For the text-containing cell, return its midpoint in [X, Y] coordinate format. 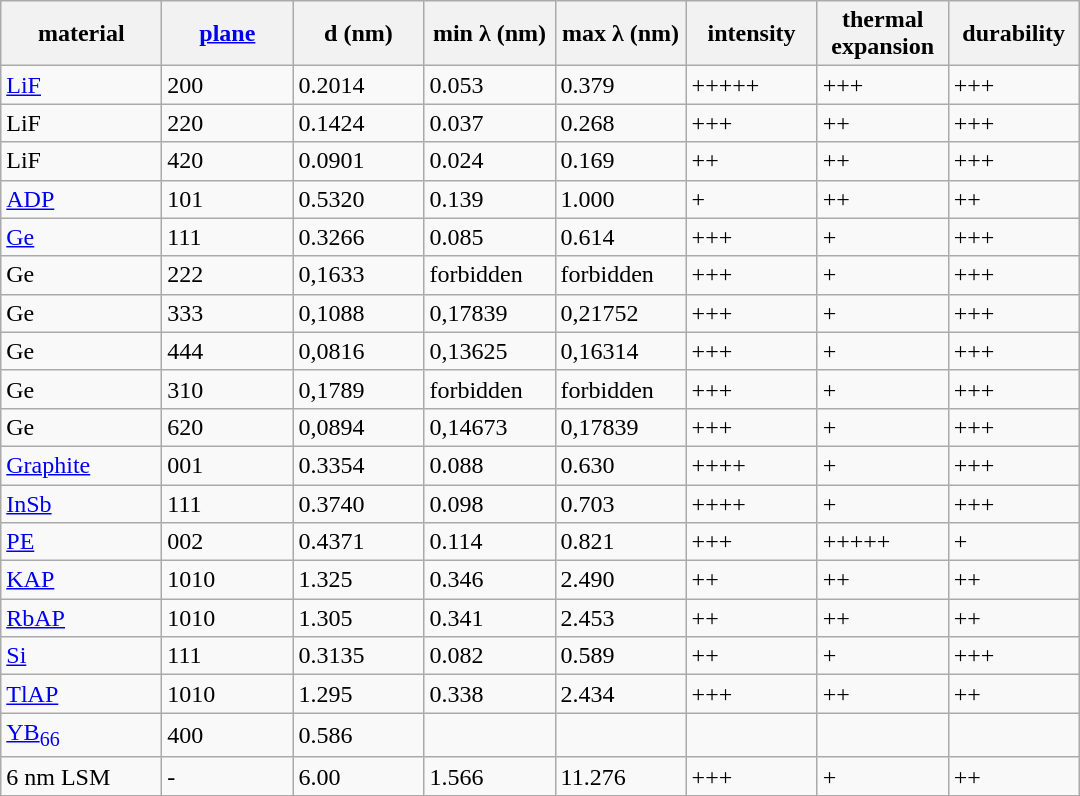
0.3740 [358, 503]
6.00 [358, 776]
002 [228, 542]
220 [228, 123]
0,14673 [490, 427]
0.346 [490, 580]
620 [228, 427]
0.139 [490, 199]
101 [228, 199]
0.037 [490, 123]
0.024 [490, 161]
0.3354 [358, 465]
PE [82, 542]
0.614 [620, 237]
0.085 [490, 237]
ADP [82, 199]
333 [228, 313]
0.1424 [358, 123]
InSb [82, 503]
0.268 [620, 123]
0,1633 [358, 275]
222 [228, 275]
2.434 [620, 694]
0.098 [490, 503]
2.490 [620, 580]
0.379 [620, 85]
11.276 [620, 776]
420 [228, 161]
0.703 [620, 503]
444 [228, 351]
0,13625 [490, 351]
max λ (nm) [620, 34]
0.169 [620, 161]
0,16314 [620, 351]
Graphite [82, 465]
0.630 [620, 465]
0.3266 [358, 237]
0.589 [620, 656]
Si [82, 656]
plane [228, 34]
6 nm LSM [82, 776]
0.053 [490, 85]
intensity [752, 34]
0.5320 [358, 199]
0,1789 [358, 389]
0.082 [490, 656]
- [228, 776]
0,1088 [358, 313]
d (nm) [358, 34]
0.114 [490, 542]
1.566 [490, 776]
2.453 [620, 618]
0.3135 [358, 656]
0.341 [490, 618]
0.821 [620, 542]
1.295 [358, 694]
0,0816 [358, 351]
YB66 [82, 735]
RbAP [82, 618]
200 [228, 85]
0.4371 [358, 542]
0,0894 [358, 427]
0.586 [358, 735]
0.088 [490, 465]
material [82, 34]
durability [1014, 34]
0.2014 [358, 85]
min λ (nm) [490, 34]
TlAP [82, 694]
001 [228, 465]
1.325 [358, 580]
1.000 [620, 199]
310 [228, 389]
1.305 [358, 618]
KAP [82, 580]
400 [228, 735]
0,21752 [620, 313]
0.338 [490, 694]
thermal expansion [882, 34]
0.0901 [358, 161]
